Return [x, y] of the center of cell containing provided text 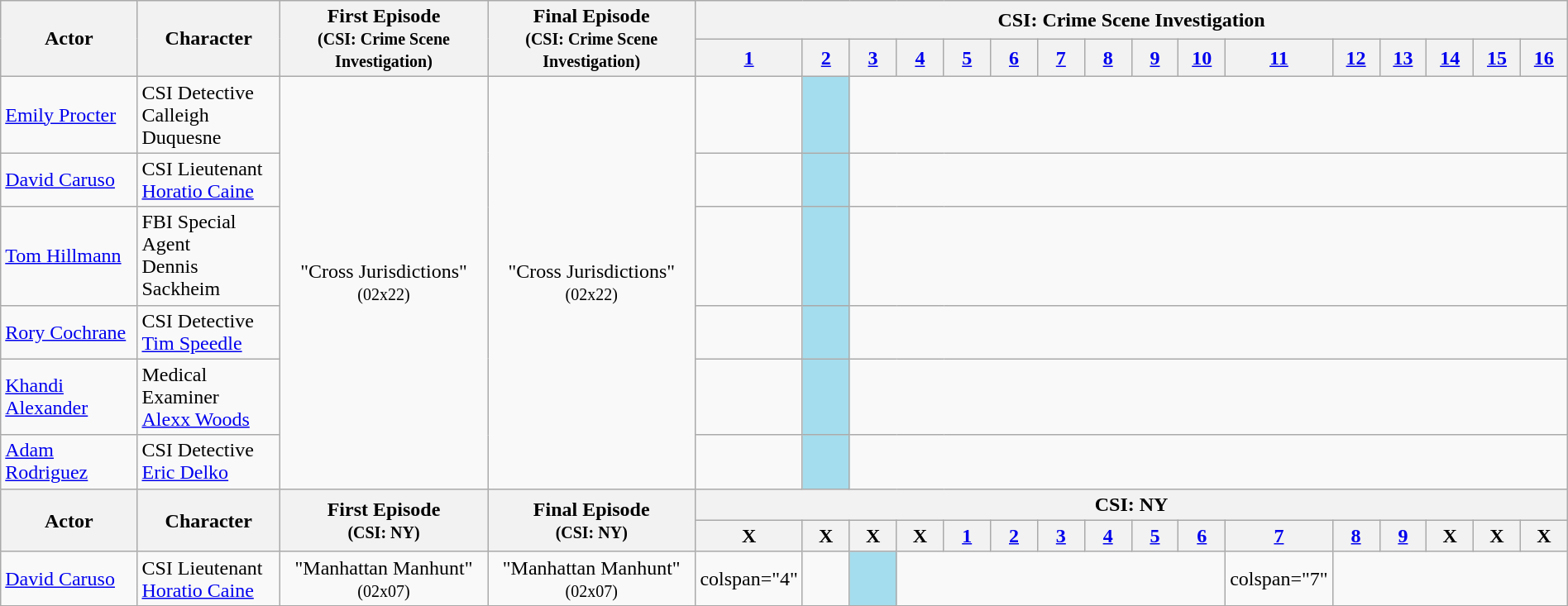
11 [1279, 58]
First Episode(CSI: Crime Scene Investigation) [384, 39]
CSI: NY [1131, 504]
colspan="7" [1279, 579]
16 [1543, 58]
colspan="4" [749, 579]
CSI: Crime Scene Investigation [1131, 20]
Adam Rodriguez [69, 461]
Emily Procter [69, 115]
15 [1497, 58]
First Episode(CSI: NY) [384, 520]
CSI DetectiveCalleigh Duquesne [208, 115]
FBI Special AgentDennis Sackheim [208, 256]
14 [1451, 58]
Final Episode(CSI: Crime Scene Investigation) [592, 39]
Tom Hillmann [69, 256]
CSI DetectiveTim Speedle [208, 332]
12 [1356, 58]
CSI DetectiveEric Delko [208, 461]
10 [1202, 58]
Medical ExaminerAlexx Woods [208, 397]
Rory Cochrane [69, 332]
13 [1403, 58]
Final Episode(CSI: NY) [592, 520]
Khandi Alexander [69, 397]
